Output the [x, y] coordinate of the center of the cell containing the given text.  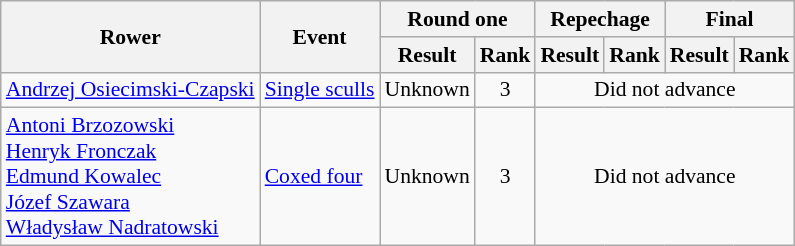
Final [730, 19]
Event [320, 36]
Single sculls [320, 90]
Repechage [600, 19]
Coxed four [320, 177]
Round one [458, 19]
Antoni Brzozowski Henryk Fronczak Edmund Kowalec Józef Szawara Władysław Nadratowski [130, 177]
Andrzej Osiecimski-Czapski [130, 90]
Rower [130, 36]
